From the cell containing the given text, extract its center point as [x, y] coordinate. 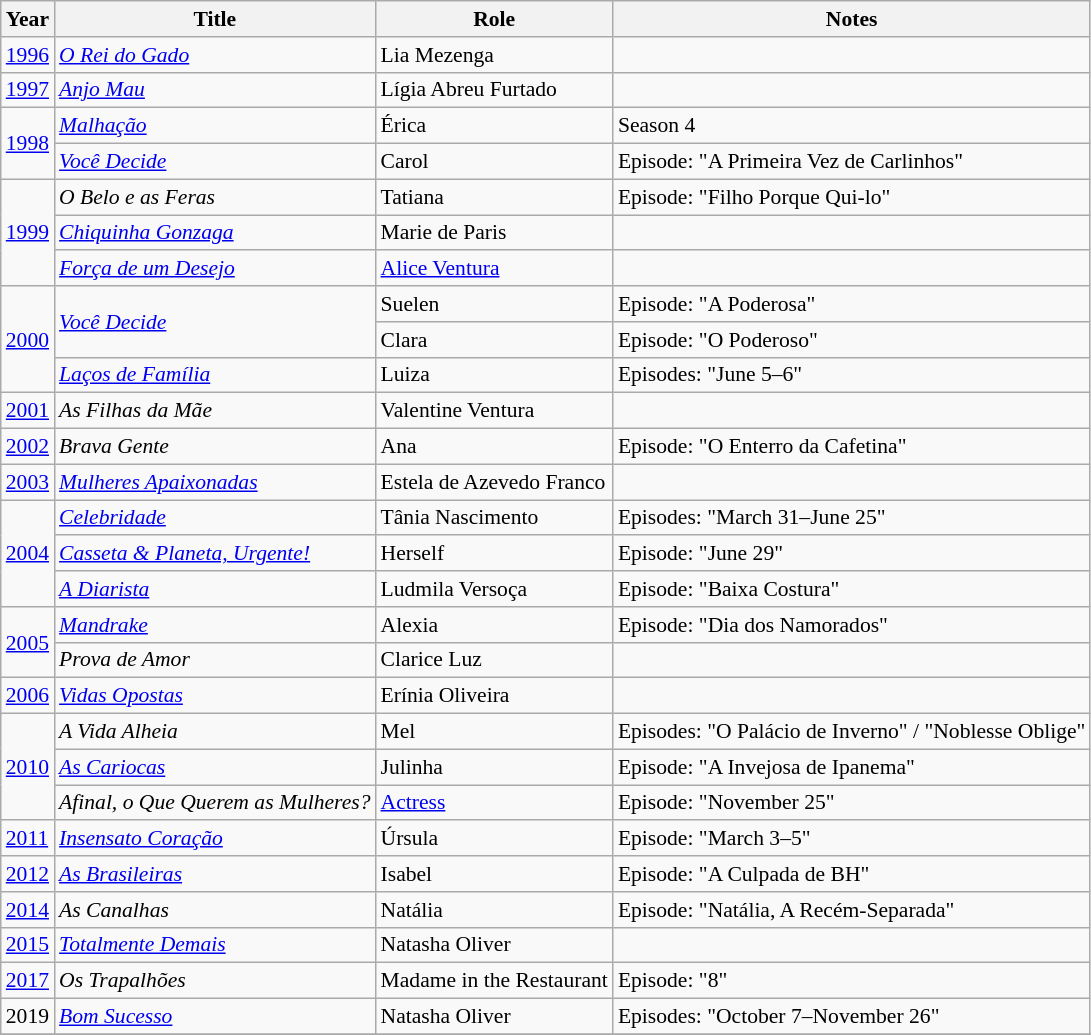
Episode: "Dia dos Namorados" [852, 625]
Os Trapalhões [214, 981]
Episode: "Filho Porque Qui-lo" [852, 197]
2001 [28, 411]
2005 [28, 642]
Tânia Nascimento [494, 518]
2019 [28, 1017]
1999 [28, 232]
Notes [852, 19]
Ludmila Versoça [494, 589]
O Belo e as Feras [214, 197]
2010 [28, 768]
Episode: "A Primeira Vez de Carlinhos" [852, 162]
Mulheres Apaixonadas [214, 482]
Clara [494, 340]
Episode: "Baixa Costura" [852, 589]
A Vida Alheia [214, 732]
Tatiana [494, 197]
Title [214, 19]
Érica [494, 126]
2002 [28, 447]
Totalmente Demais [214, 945]
Episode: "November 25" [852, 803]
2011 [28, 839]
Bom Sucesso [214, 1017]
Malhação [214, 126]
As Filhas da Mãe [214, 411]
1998 [28, 144]
Laços de Família [214, 375]
Erínia Oliveira [494, 696]
Julinha [494, 767]
2017 [28, 981]
Episode: "A Invejosa de Ipanema" [852, 767]
1997 [28, 90]
Lígia Abreu Furtado [494, 90]
Prova de Amor [214, 660]
As Canalhas [214, 910]
Isabel [494, 874]
2004 [28, 554]
Estela de Azevedo Franco [494, 482]
Actress [494, 803]
Luiza [494, 375]
Celebridade [214, 518]
Alice Ventura [494, 269]
Episodes: "O Palácio de Inverno" / "Noblesse Oblige" [852, 732]
Episode: "A Poderosa" [852, 304]
Episode: "March 3–5" [852, 839]
Role [494, 19]
Suelen [494, 304]
2000 [28, 340]
Úrsula [494, 839]
Episode: "A Culpada de BH" [852, 874]
Carol [494, 162]
Natália [494, 910]
O Rei do Gado [214, 55]
Casseta & Planeta, Urgente! [214, 554]
Episode: "Natália, A Recém-Separada" [852, 910]
As Cariocas [214, 767]
2006 [28, 696]
Episodes: "October 7–November 26" [852, 1017]
Madame in the Restaurant [494, 981]
Insensato Coração [214, 839]
Valentine Ventura [494, 411]
Year [28, 19]
A Diarista [214, 589]
Chiquinha Gonzaga [214, 233]
Season 4 [852, 126]
Mel [494, 732]
Força de um Desejo [214, 269]
2015 [28, 945]
Episode: "8" [852, 981]
As Brasileiras [214, 874]
Episode: "O Poderoso" [852, 340]
Clarice Luz [494, 660]
Episodes: "June 5–6" [852, 375]
Episode: "O Enterro da Cafetina" [852, 447]
Anjo Mau [214, 90]
Afinal, o Que Querem as Mulheres? [214, 803]
Episodes: "March 31–June 25" [852, 518]
2014 [28, 910]
Lia Mezenga [494, 55]
Brava Gente [214, 447]
Ana [494, 447]
Vidas Opostas [214, 696]
Alexia [494, 625]
2012 [28, 874]
Mandrake [214, 625]
Episode: "June 29" [852, 554]
2003 [28, 482]
Herself [494, 554]
Marie de Paris [494, 233]
1996 [28, 55]
